Identify which cell holds the provided text, then report its (x, y) central coordinate. 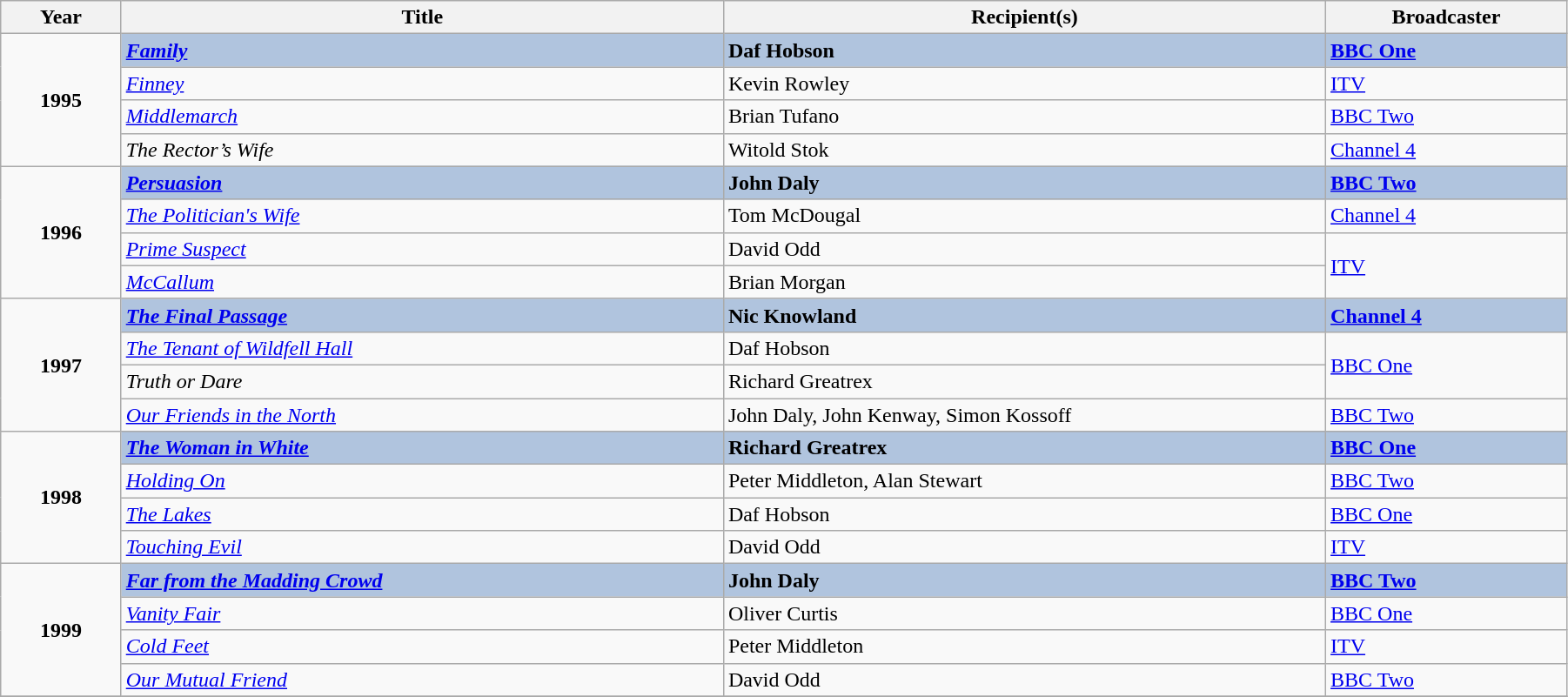
Brian Tufano (1024, 117)
Far from the Madding Crowd (422, 580)
Tom McDougal (1024, 216)
The Politician's Wife (422, 216)
Recipient(s) (1024, 17)
1996 (61, 232)
John Daly, John Kenway, Simon Kossoff (1024, 415)
Brian Morgan (1024, 282)
Title (422, 17)
1999 (61, 630)
The Rector’s Wife (422, 150)
The Lakes (422, 514)
Vanity Fair (422, 613)
McCallum (422, 282)
Prime Suspect (422, 249)
Oliver Curtis (1024, 613)
Cold Feet (422, 647)
Our Mutual Friend (422, 680)
Witold Stok (1024, 150)
Broadcaster (1446, 17)
Kevin Rowley (1024, 84)
Family (422, 50)
Our Friends in the North (422, 415)
Persuasion (422, 183)
The Tenant of Wildfell Hall (422, 348)
Middlemarch (422, 117)
Touching Evil (422, 547)
Year (61, 17)
1998 (61, 498)
Nic Knowland (1024, 315)
Truth or Dare (422, 381)
The Woman in White (422, 448)
1995 (61, 100)
The Final Passage (422, 315)
Peter Middleton (1024, 647)
1997 (61, 365)
Finney (422, 84)
Peter Middleton, Alan Stewart (1024, 481)
Holding On (422, 481)
